Determine the (x, y) coordinate at the center of the cell enclosing the given text.  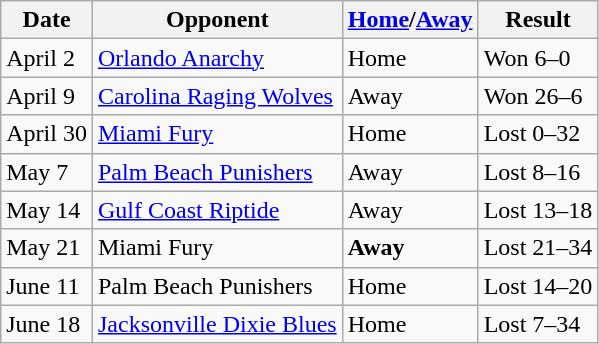
Result (538, 20)
May 7 (47, 172)
Lost 8–16 (538, 172)
Lost 14–20 (538, 286)
Gulf Coast Riptide (217, 210)
April 9 (47, 96)
Lost 7–34 (538, 324)
Orlando Anarchy (217, 58)
June 18 (47, 324)
Lost 0–32 (538, 134)
Won 26–6 (538, 96)
May 21 (47, 248)
Opponent (217, 20)
Carolina Raging Wolves (217, 96)
Home/Away (410, 20)
Lost 21–34 (538, 248)
May 14 (47, 210)
Lost 13–18 (538, 210)
Jacksonville Dixie Blues (217, 324)
Won 6–0 (538, 58)
June 11 (47, 286)
Date (47, 20)
April 30 (47, 134)
April 2 (47, 58)
